Scan for the cell matching the given text and deliver its [x, y] coordinate at center. 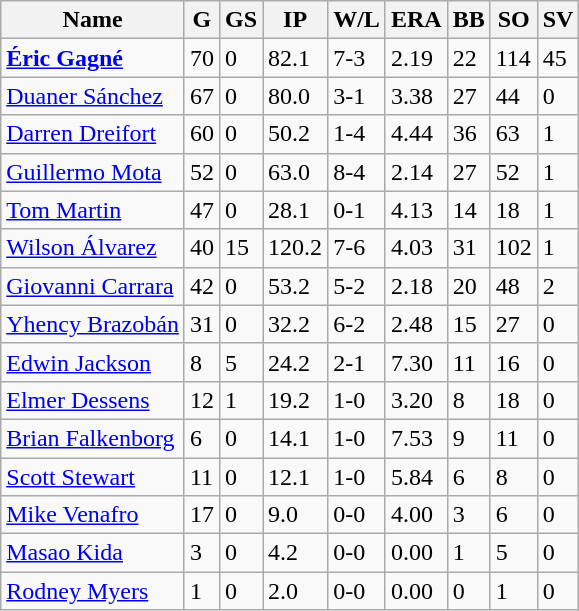
2.0 [296, 591]
53.2 [296, 286]
63.0 [296, 172]
G [202, 20]
22 [468, 58]
BB [468, 20]
2.19 [416, 58]
Edwin Jackson [93, 362]
3-1 [357, 96]
47 [202, 210]
Tom Martin [93, 210]
Yhency Brazobán [93, 324]
60 [202, 134]
4.13 [416, 210]
102 [514, 248]
114 [514, 58]
2-1 [357, 362]
3.20 [416, 400]
36 [468, 134]
SV [558, 20]
5-2 [357, 286]
0-1 [357, 210]
Scott Stewart [93, 477]
28.1 [296, 210]
6-2 [357, 324]
Name [93, 20]
Éric Gagné [93, 58]
SO [514, 20]
1-4 [357, 134]
Wilson Álvarez [93, 248]
40 [202, 248]
48 [514, 286]
9 [468, 438]
45 [558, 58]
9.0 [296, 515]
Mike Venafro [93, 515]
14 [468, 210]
4.2 [296, 553]
5.84 [416, 477]
82.1 [296, 58]
12.1 [296, 477]
Elmer Dessens [93, 400]
4.03 [416, 248]
24.2 [296, 362]
2.14 [416, 172]
50.2 [296, 134]
8-4 [357, 172]
W/L [357, 20]
Giovanni Carrara [93, 286]
7.53 [416, 438]
32.2 [296, 324]
Darren Dreifort [93, 134]
IP [296, 20]
80.0 [296, 96]
67 [202, 96]
Rodney Myers [93, 591]
120.2 [296, 248]
4.00 [416, 515]
20 [468, 286]
7-3 [357, 58]
Duaner Sánchez [93, 96]
16 [514, 362]
4.44 [416, 134]
12 [202, 400]
17 [202, 515]
44 [514, 96]
ERA [416, 20]
42 [202, 286]
7.30 [416, 362]
2 [558, 286]
Masao Kida [93, 553]
3.38 [416, 96]
63 [514, 134]
19.2 [296, 400]
14.1 [296, 438]
Brian Falkenborg [93, 438]
2.48 [416, 324]
70 [202, 58]
Guillermo Mota [93, 172]
GS [240, 20]
7-6 [357, 248]
2.18 [416, 286]
